Extract the (x, y) coordinate from the center of the cell holding the provided text.  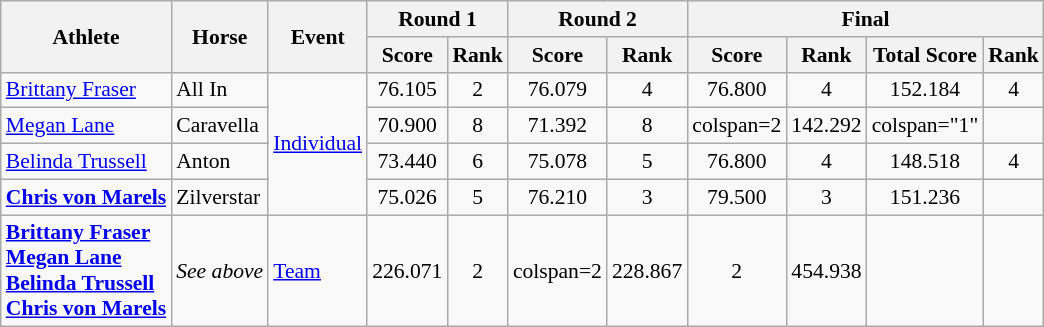
151.236 (926, 197)
76.210 (558, 197)
Brittany FraserMegan LaneBelinda TrussellChris von Marels (86, 271)
colspan="1" (926, 126)
70.900 (407, 126)
148.518 (926, 162)
75.078 (558, 162)
Round 1 (438, 19)
76.079 (558, 90)
228.867 (647, 271)
Round 2 (598, 19)
6 (478, 162)
Zilverstar (220, 197)
Athlete (86, 36)
Team (318, 271)
73.440 (407, 162)
Megan Lane (86, 126)
75.026 (407, 197)
142.292 (826, 126)
Belinda Trussell (86, 162)
Caravella (220, 126)
76.105 (407, 90)
Total Score (926, 55)
Final (866, 19)
Brittany Fraser (86, 90)
See above (220, 271)
Individual (318, 143)
Chris von Marels (86, 197)
79.500 (736, 197)
Anton (220, 162)
226.071 (407, 271)
Event (318, 36)
152.184 (926, 90)
454.938 (826, 271)
All In (220, 90)
Horse (220, 36)
71.392 (558, 126)
